Detect which cell encompasses the target text, then output its [x, y] center coordinate. 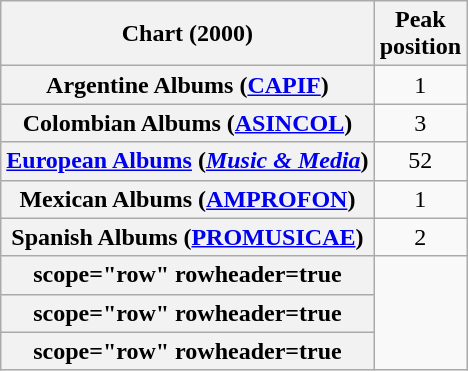
2 [420, 237]
3 [420, 123]
Peakposition [420, 34]
Mexican Albums (AMPROFON) [188, 199]
European Albums (Music & Media) [188, 161]
Argentine Albums (CAPIF) [188, 85]
Colombian Albums (ASINCOL) [188, 123]
52 [420, 161]
Spanish Albums (PROMUSICAE) [188, 237]
Chart (2000) [188, 34]
